Provide the (x, y) coordinate of the cell's center where the given text is located.  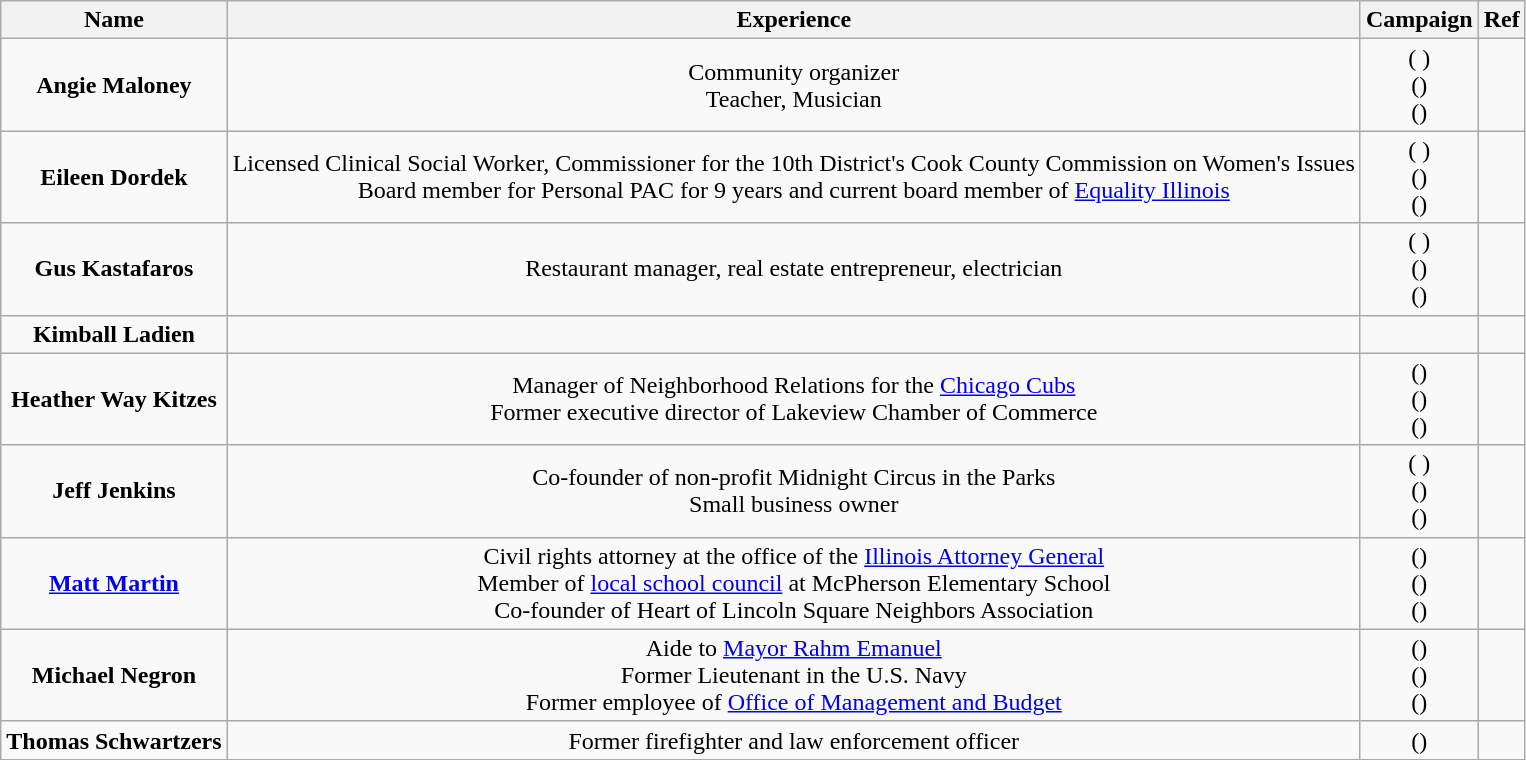
Aide to Mayor Rahm EmanuelFormer Lieutenant in the U.S. NavyFormer employee of Office of Management and Budget (794, 675)
Former firefighter and law enforcement officer (794, 740)
Manager of Neighborhood Relations for the Chicago CubsFormer executive director of Lakeview Chamber of Commerce (794, 399)
Jeff Jenkins (114, 491)
Kimball Ladien (114, 334)
Thomas Schwartzers (114, 740)
Restaurant manager, real estate entrepreneur, electrician (794, 269)
Ref (1502, 20)
Gus Kastafaros (114, 269)
Co-founder of non-profit Midnight Circus in the ParksSmall business owner (794, 491)
Campaign (1419, 20)
Community organizerTeacher, Musician (794, 85)
Eileen Dordek (114, 177)
Experience (794, 20)
Matt Martin (114, 583)
Name (114, 20)
Michael Negron (114, 675)
Heather Way Kitzes (114, 399)
() (1419, 740)
Angie Maloney (114, 85)
